From the cell containing the given text, extract its center point as [X, Y] coordinate. 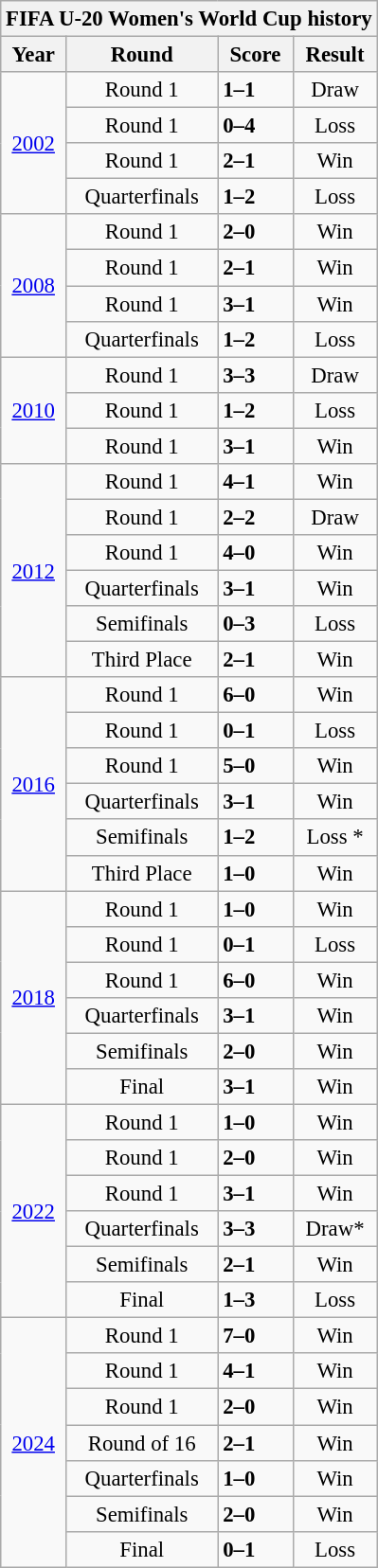
Round [142, 55]
2016 [34, 784]
Score [256, 55]
1–1 [256, 90]
2002 [34, 143]
0–3 [256, 624]
2010 [34, 411]
2008 [34, 285]
Loss * [335, 838]
FIFA U-20 Women's World Cup history [189, 19]
2024 [34, 1443]
2018 [34, 998]
0–4 [256, 126]
7–0 [256, 1336]
Result [335, 55]
4–0 [256, 553]
2012 [34, 571]
Draw* [335, 1229]
2022 [34, 1211]
Round of 16 [142, 1443]
2–2 [256, 517]
Year [34, 55]
1–3 [256, 1300]
5–0 [256, 766]
